Provide the [X, Y] coordinate of the cell's center where the given text is located.  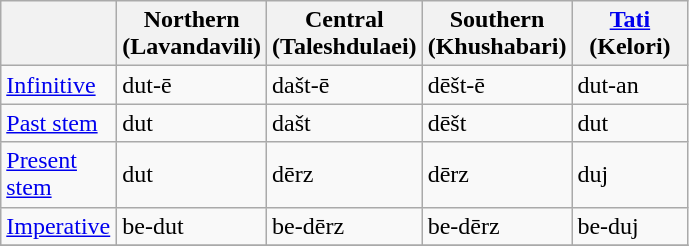
Infinitive [59, 85]
Imperative [59, 226]
dut-ē [192, 85]
be-dut [192, 226]
dēšt [497, 123]
dašt [345, 123]
dašt-ē [345, 85]
Tati (Kelori) [630, 34]
Northern (Lavandavili) [192, 34]
Central (Taleshdulaei) [345, 34]
dut-an [630, 85]
Southern (Khushabari) [497, 34]
be-duj [630, 226]
Present stem [59, 174]
Past stem [59, 123]
dēšt-ē [497, 85]
duj [630, 174]
